Capture the cell that displays the provided text and extract its (x, y) central coordinate. 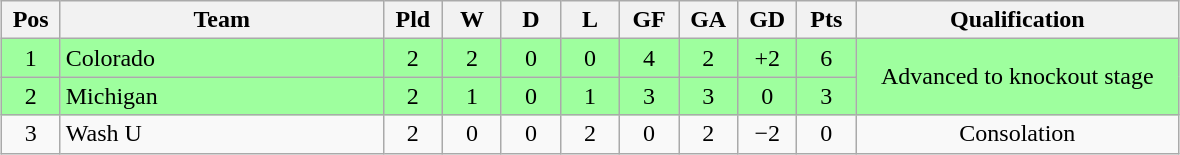
4 (650, 58)
Advanced to knockout stage (1018, 77)
Michigan (222, 96)
GD (768, 20)
+2 (768, 58)
Pos (30, 20)
W (472, 20)
Pts (826, 20)
GF (650, 20)
Wash U (222, 134)
Consolation (1018, 134)
Team (222, 20)
−2 (768, 134)
Qualification (1018, 20)
Pld (412, 20)
Colorado (222, 58)
D (530, 20)
GA (708, 20)
6 (826, 58)
L (590, 20)
